Return the [X, Y] coordinate for the center point of the cell that contains the specified text.  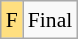
Final [50, 20]
F [12, 20]
